Search for the cell housing the specified text and yield its (x, y) center coordinate. 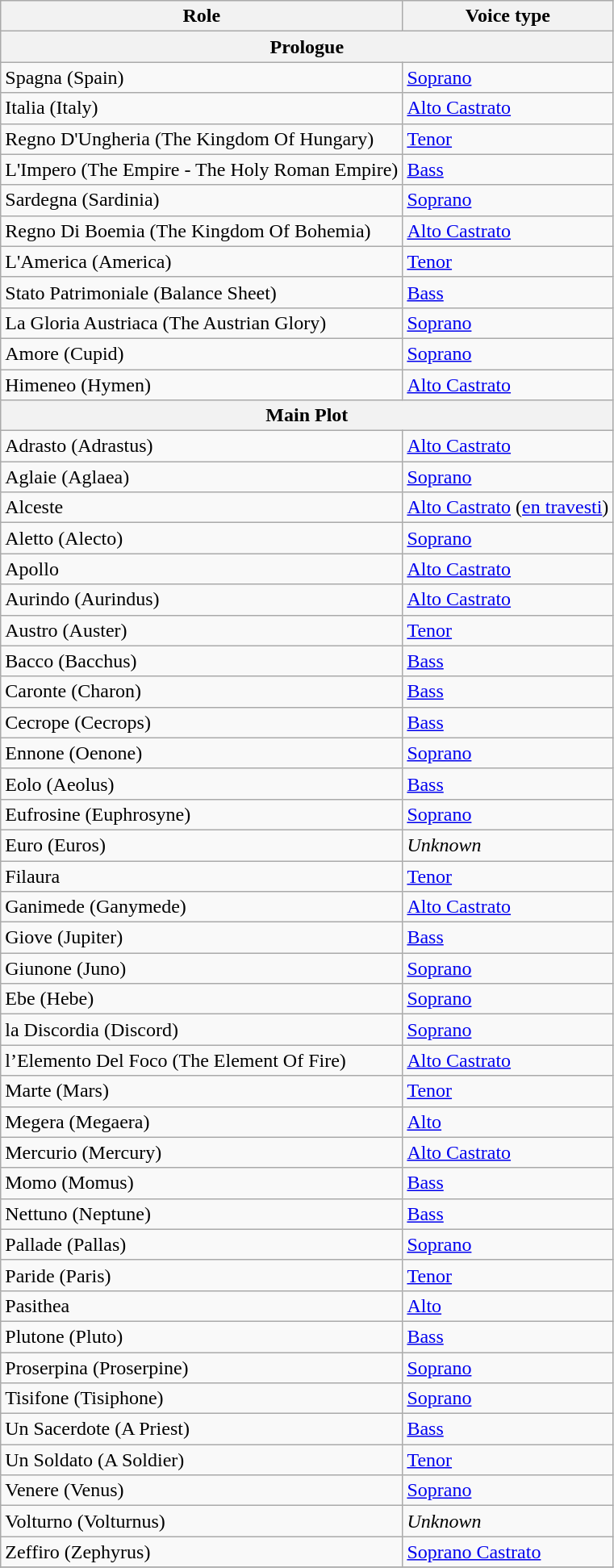
Aletto (Alecto) (202, 538)
Voice type (508, 16)
Ganimede (Ganymede) (202, 907)
Tisifone (Tisiphone) (202, 1399)
Bacco (Bacchus) (202, 661)
Austro (Auster) (202, 630)
Prologue (307, 47)
L'America (America) (202, 261)
Eufrosine (Euphrosyne) (202, 814)
la Discordia (Discord) (202, 1030)
Megera (Megaera) (202, 1122)
Cecrope (Cecrops) (202, 722)
Sardegna (Sardinia) (202, 200)
Main Plot (307, 416)
Giunone (Juno) (202, 968)
Un Sacerdote (A Priest) (202, 1429)
Filaura (202, 876)
Venere (Venus) (202, 1491)
Plutone (Pluto) (202, 1336)
Marte (Mars) (202, 1091)
Spagna (Spain) (202, 77)
La Gloria Austriaca (The Austrian Glory) (202, 323)
Regno Di Boemia (The Kingdom Of Bohemia) (202, 231)
Momo (Momus) (202, 1183)
Adrasto (Adrastus) (202, 446)
Alceste (202, 508)
Aglaie (Aglaea) (202, 477)
Giove (Jupiter) (202, 938)
l’Elemento Del Foco (The Element Of Fire) (202, 1060)
Ennone (Oenone) (202, 753)
Zeffiro (Zephyrus) (202, 1552)
Alto Castrato (en travesti) (508, 508)
Proserpina (Proserpine) (202, 1368)
Himeneo (Hymen) (202, 385)
Caronte (Charon) (202, 692)
Italia (Italy) (202, 108)
Paride (Paris) (202, 1275)
Role (202, 16)
Eolo (Aeolus) (202, 784)
Pallade (Pallas) (202, 1244)
Volturno (Volturnus) (202, 1521)
L'Impero (The Empire - The Holy Roman Empire) (202, 169)
Un Soldato (A Soldier) (202, 1460)
Ebe (Hebe) (202, 999)
Stato Patrimoniale (Balance Sheet) (202, 292)
Soprano Castrato (508, 1552)
Amore (Cupid) (202, 353)
Nettuno (Neptune) (202, 1214)
Regno D'Ungheria (The Kingdom Of Hungary) (202, 139)
Apollo (202, 569)
Euro (Euros) (202, 845)
Mercurio (Mercury) (202, 1152)
Aurindo (Aurindus) (202, 600)
Pasithea (202, 1306)
